Return the (x, y) coordinate for the center point of the cell that contains the specified text.  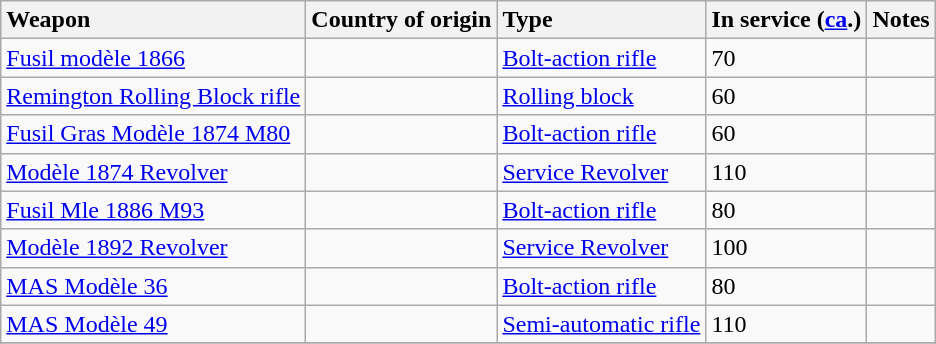
Remington Rolling Block rifle (154, 96)
Type (602, 20)
In service (ca.) (786, 20)
70 (786, 58)
Fusil modèle 1866 (154, 58)
Fusil Mle 1886 M93 (154, 210)
Weapon (154, 20)
100 (786, 248)
Modèle 1892 Revolver (154, 248)
Modèle 1874 Revolver (154, 172)
Fusil Gras Modèle 1874 M80 (154, 134)
Rolling block (602, 96)
Country of origin (402, 20)
MAS Modèle 49 (154, 324)
MAS Modèle 36 (154, 286)
Notes (901, 20)
Semi-automatic rifle (602, 324)
